Scan for the cell matching the given text and deliver its [x, y] coordinate at center. 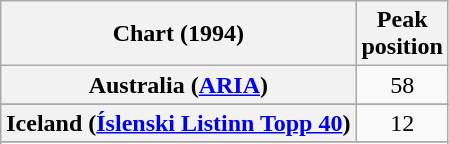
58 [402, 85]
12 [402, 123]
Peakposition [402, 34]
Chart (1994) [178, 34]
Iceland (Íslenski Listinn Topp 40) [178, 123]
Australia (ARIA) [178, 85]
